Output the (X, Y) coordinate of the center of the cell containing the given text.  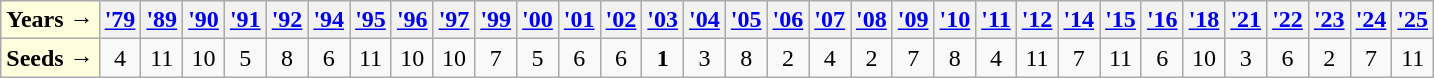
'05 (746, 20)
'79 (120, 20)
'00 (538, 20)
Seeds → (50, 58)
'08 (872, 20)
'22 (1288, 20)
'16 (1162, 20)
'91 (245, 20)
Years → (50, 20)
'06 (788, 20)
'95 (371, 20)
'01 (579, 20)
'94 (329, 20)
'18 (1204, 20)
'97 (454, 20)
'25 (1413, 20)
'96 (412, 20)
'10 (955, 20)
'03 (663, 20)
'99 (496, 20)
'89 (162, 20)
'15 (1121, 20)
'11 (996, 20)
'21 (1246, 20)
'09 (913, 20)
'07 (830, 20)
'12 (1037, 20)
'24 (1371, 20)
'14 (1079, 20)
1 (663, 58)
'02 (621, 20)
'90 (204, 20)
'23 (1329, 20)
'04 (705, 20)
'92 (287, 20)
